Locate the cell with the specified text and output its (x, y) center coordinate. 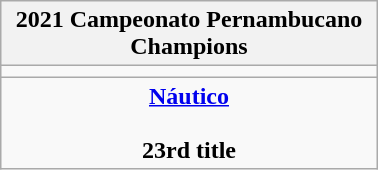
Náutico23rd title (189, 123)
2021 Campeonato Pernambucano Champions (189, 34)
